Pinpoint the cell where the given text exists, returning its (X, Y) midpoint coordinate. 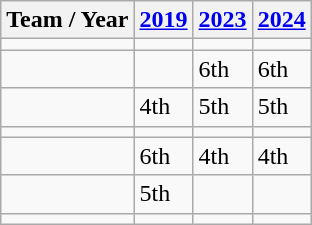
2019 (164, 20)
Team / Year (68, 20)
2023 (222, 20)
2024 (282, 20)
